Pinpoint the cell where the given text exists, returning its (X, Y) midpoint coordinate. 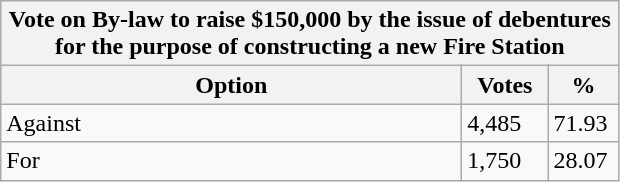
Votes (505, 85)
4,485 (505, 123)
Vote on By-law to raise $150,000 by the issue of debentures for the purpose of constructing a new Fire Station (310, 34)
28.07 (584, 161)
% (584, 85)
71.93 (584, 123)
Option (232, 85)
For (232, 161)
1,750 (505, 161)
Against (232, 123)
